For the text-containing cell, return its midpoint in [x, y] coordinate format. 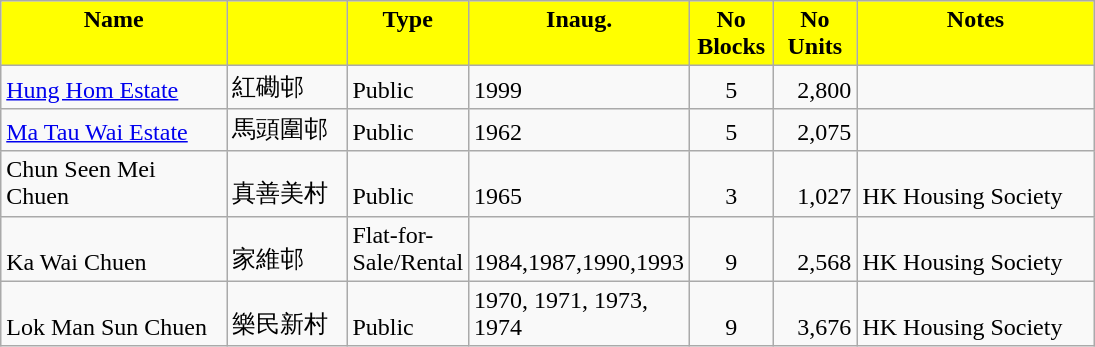
1962 [580, 130]
Lok Man Sun Chuen [114, 314]
3,676 [815, 314]
家維邨 [287, 248]
紅磡邨 [287, 88]
2,075 [815, 130]
真善美村 [287, 184]
馬頭圍邨 [287, 130]
1965 [580, 184]
1970, 1971, 1973, 1974 [580, 314]
1999 [580, 88]
Name [114, 34]
Ma Tau Wai Estate [114, 130]
Notes [976, 34]
No Blocks [732, 34]
Hung Hom Estate [114, 88]
1984,1987,1990,1993 [580, 248]
2,800 [815, 88]
3 [732, 184]
Chun Seen Mei Chuen [114, 184]
2,568 [815, 248]
樂民新村 [287, 314]
Inaug. [580, 34]
Flat-for-Sale/Rental [408, 248]
Type [408, 34]
Ka Wai Chuen [114, 248]
No Units [815, 34]
1,027 [815, 184]
